Return the [X, Y] coordinate for the center point of the cell that contains the specified text.  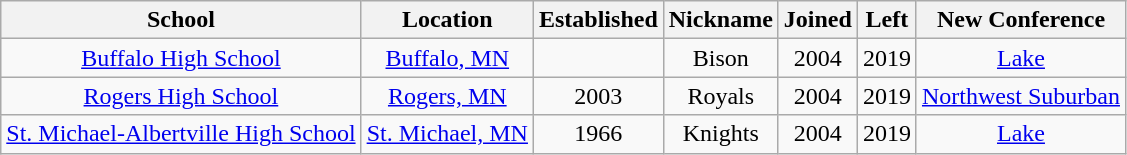
St. Michael, MN [447, 134]
Royals [720, 96]
Knights [720, 134]
Established [598, 20]
Buffalo High School [181, 58]
Rogers High School [181, 96]
1966 [598, 134]
New Conference [1020, 20]
Joined [818, 20]
Rogers, MN [447, 96]
2003 [598, 96]
Left [886, 20]
Bison [720, 58]
Northwest Suburban [1020, 96]
Buffalo, MN [447, 58]
Location [447, 20]
St. Michael-Albertville High School [181, 134]
Nickname [720, 20]
School [181, 20]
